Search for the cell housing the specified text and yield its [X, Y] center coordinate. 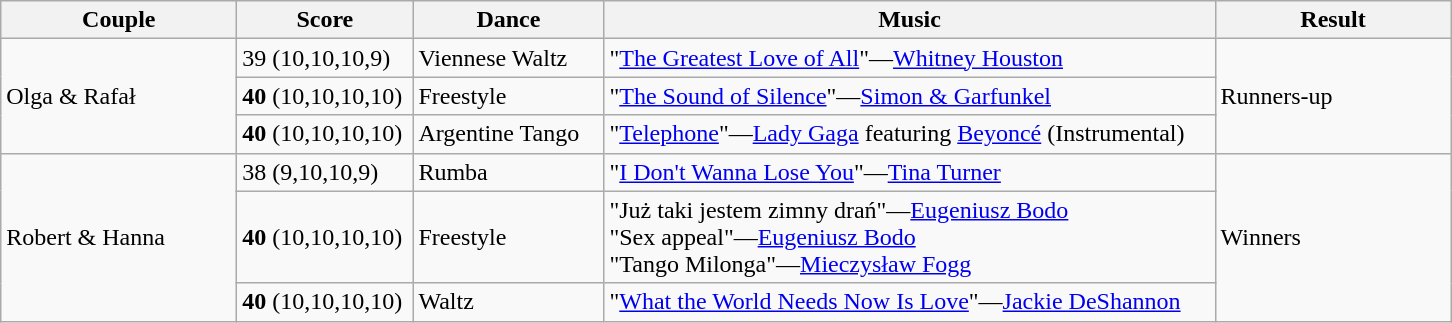
Couple [119, 20]
Rumba [508, 172]
"Telephone"—Lady Gaga featuring Beyoncé (Instrumental) [910, 134]
Waltz [508, 302]
39 (10,10,10,9) [325, 58]
Argentine Tango [508, 134]
"The Greatest Love of All"—Whitney Houston [910, 58]
38 (9,10,10,9) [325, 172]
Winners [1333, 237]
Dance [508, 20]
"What the World Needs Now Is Love"—Jackie DeShannon [910, 302]
Runners-up [1333, 96]
Olga & Rafał [119, 96]
Robert & Hanna [119, 237]
"I Don't Wanna Lose You"—Tina Turner [910, 172]
"Już taki jestem zimny drań"—Eugeniusz Bodo"Sex appeal"—Eugeniusz Bodo"Tango Milonga"—Mieczysław Fogg [910, 237]
"The Sound of Silence"—Simon & Garfunkel [910, 96]
Music [910, 20]
Score [325, 20]
Viennese Waltz [508, 58]
Result [1333, 20]
